Find where the given text appears and provide that cell's center as (X, Y) coordinate. 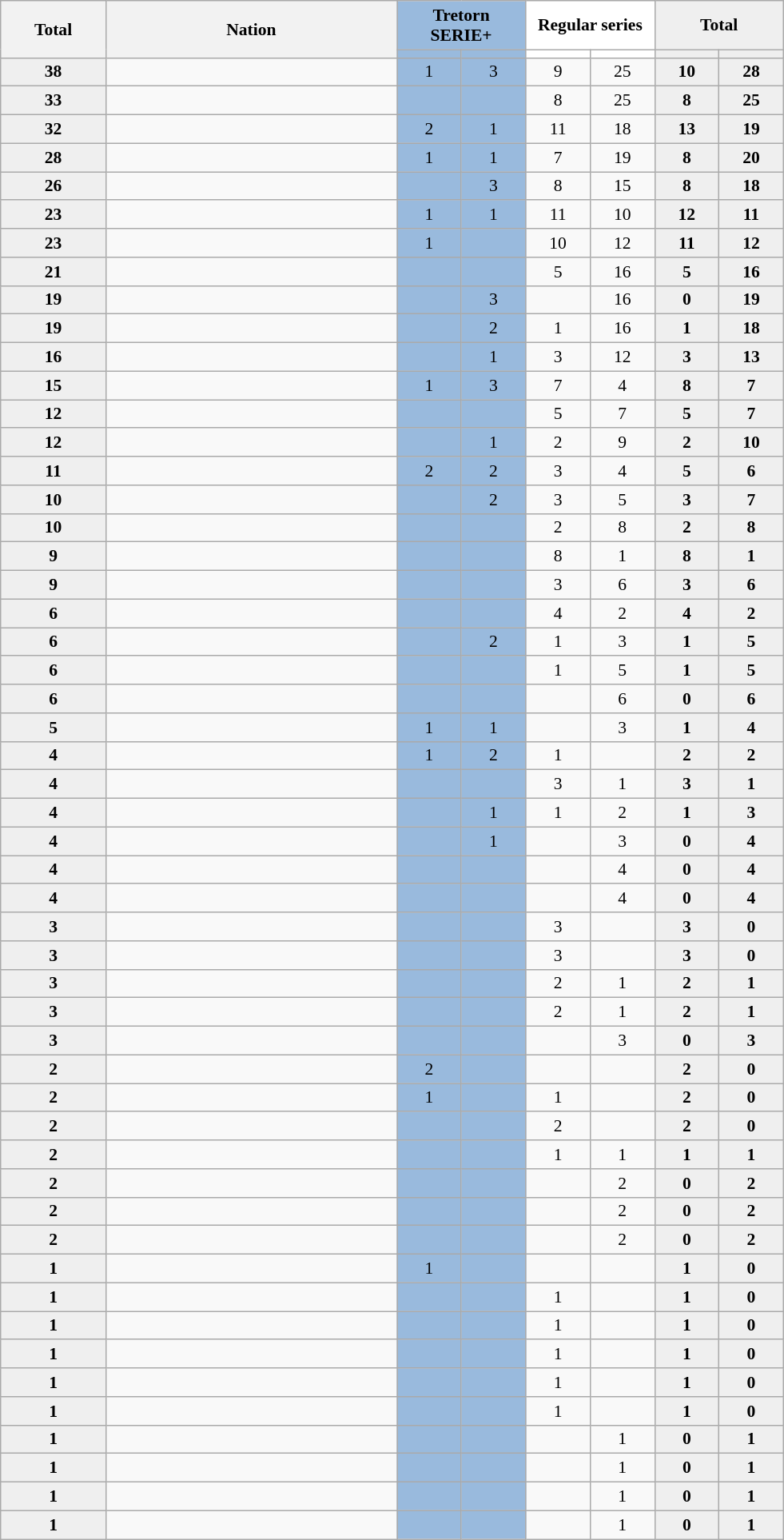
21 (54, 272)
Tretorn SERIE+ (460, 26)
26 (54, 186)
38 (54, 72)
33 (54, 101)
20 (751, 158)
Nation (251, 29)
32 (54, 130)
Regular series (590, 26)
